Scan for the cell matching the given text and deliver its (X, Y) coordinate at center. 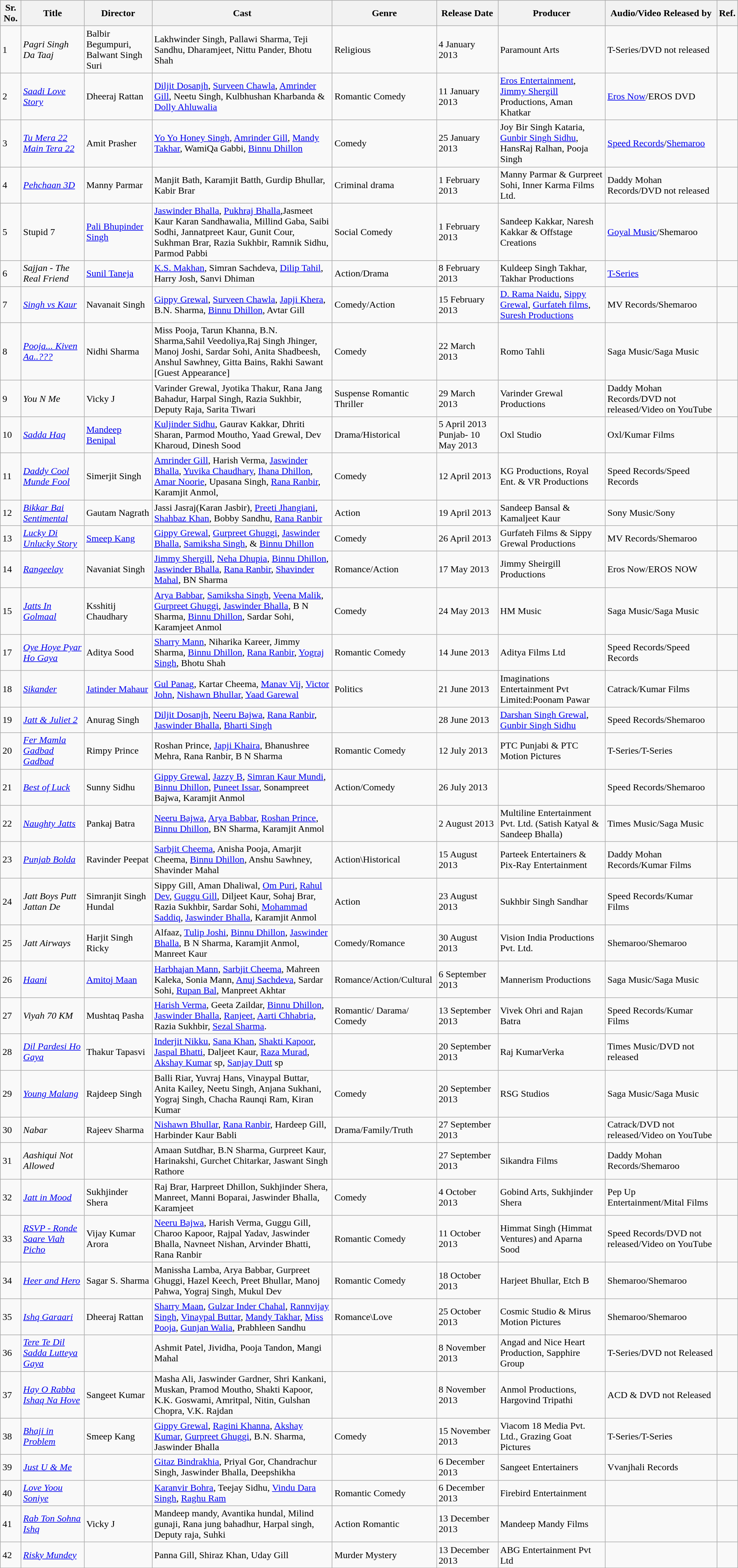
Naughty Jatts (52, 823)
Anmol Productions, Hargovind Tripathi (552, 1394)
Sunil Taneja (118, 274)
PTC Punjabi & PTC Motion Pictures (552, 751)
Raj KumarVerka (552, 1052)
30 August 2013 (467, 943)
Action/Drama (384, 274)
Sangeet Entertainers (552, 1467)
26 (11, 979)
34 (11, 1281)
6 (11, 274)
Romo Tahli (552, 351)
Harjeet Bhullar, Etch B (552, 1281)
Manjit Bath, Karamjit Batth, Gurdip Bhullar, Kabir Brar (242, 185)
Harish Verma, Geeta Zaildar, Binnu Dhillon, Jaswinder Bhalla, Ranjeet, Aarti Chhabria, Razia Sukhbir, Sezal Sharma. (242, 1015)
Drama/Family/Truth (384, 1130)
18 October 2013 (467, 1281)
Jassi Jasraj(Karan Jasbir), Preeti Jhangiani, Shahbaz Khan, Bobby Sandhu, Rana Ranbir (242, 513)
Panna Gill, Shiraz Khan, Uday Gill (242, 1555)
Heer and Hero (52, 1281)
Gitaz Bindrakhia, Priyal Gor, Chandrachur Singh, Jaswinder Bhalla, Deepshikha (242, 1467)
Stupid 7 (52, 232)
Gul Panag, Kartar Cheema, Manav Vij, Victor John, Nishawn Bhullar, Yaad Garewal (242, 689)
Inderjit Nikku, Sana Khan, Shakti Kapoor, Jaspal Bhatti, Daljeet Kaur, Raza Murad, Akshay Kumar sp, Sanjay Dutt sp (242, 1052)
Singh vs Kaur (52, 304)
Aditya Films Ltd (552, 653)
Diljit Dosanjh, Surveen Chawla, Amrinder Gill, Neetu Singh, Kulbhushan Kharbanda & Dolly Ahluwalia (242, 96)
Social Comedy (384, 232)
Multiline Entertainment Pvt. Ltd. (Satish Katyal & Sandeep Bhalla) (552, 823)
Jimmy Shergill, Neha Dhupia, Binnu Dhillon, Jaswinder Bhalla, Rana Ranbir, Shavinder Mahal, BN Sharma (242, 569)
Cosmic Studio & Mirus Motion Pictures (552, 1317)
Love Yoou Soniye (52, 1493)
Amit Prasher (118, 144)
Daddy Mohan Records/Shemaroo (661, 1161)
Action\Historical (384, 860)
10 (11, 435)
12 April 2013 (467, 476)
Mandeep Benipal (118, 435)
Manny Parmar & Gurpreet Sohi, Inner Karma Films Ltd. (552, 185)
Roshan Prince, Japji Khaira, Bhanushree Mehra, Rana Ranbir, B N Sharma (242, 751)
ACD & DVD not Released (661, 1394)
4 October 2013 (467, 1197)
Romance\Love (384, 1317)
4 January 2013 (467, 50)
20 (11, 751)
23 August 2013 (467, 902)
33 (11, 1239)
Neeru Bajwa, Harish Verma, Guggu Gill, Charoo Kapoor, Rajpal Yadav, Jaswinder Bhalla, Navneet Nishan, Arvinder Bhatti, Rana Ranbir (242, 1239)
Daddy Mohan Records/DVD not released (661, 185)
Nabar (52, 1130)
Anurag Singh (118, 720)
Eros Entertainment, Jimmy Shergill Productions, Aman Khatkar (552, 96)
Masha Ali, Jaswinder Gardner, Shri Kankani, Muskan, Pramod Moutho, Shakti Kapoor, K.K. Goswami, Amritpal, Nitin, Gulshan Chopra, V.K. Rajdan (242, 1394)
Neeru Bajwa, Arya Babbar, Roshan Prince, Binnu Dhillon, BN Sharma, Karamjit Anmol (242, 823)
Sarbjit Cheema, Anisha Pooja, Amarjit Cheema, Binnu Dhillon, Anshu Sawhney, Shavinder Mahal (242, 860)
29 (11, 1094)
Manny Parmar (118, 185)
T-Series (661, 274)
Vijay Kumar Arora (118, 1239)
5 (11, 232)
Action/Comedy (384, 787)
Jatts In Golmaal (52, 611)
Genre (384, 13)
Pankaj Batra (118, 823)
Sagar S. Sharma (118, 1281)
12 (11, 513)
2 (11, 96)
Sikandra Films (552, 1161)
Harbhajan Mann, Sarbjit Cheema, Mahreen Kaleka, Sonia Mann, Anuj Sachdeva, Sardar Sohi, Rupan Bal, Manpreet Akhtar (242, 979)
Sukhjinder Shera (118, 1197)
14 (11, 569)
38 (11, 1436)
Speed Records/DVD not released/Video on YouTube (661, 1239)
Religious (384, 50)
18 (11, 689)
25 October 2013 (467, 1317)
37 (11, 1394)
Oye Hoye Pyar Ho Gaya (52, 653)
HM Music (552, 611)
Manissha Lamba, Arya Babbar, Gurpreet Ghuggi, Hazel Keech, Preet Bhullar, Manoj Pahwa, Yograj Singh, Mukul Dev (242, 1281)
Rimpy Prince (118, 751)
21 June 2013 (467, 689)
Daddy Cool Munde Fool (52, 476)
Viyah 70 KM (52, 1015)
Mandeep mandy, Avantika hundal, Milind gunaji, Rana jung bahadhur, Harpal singh, Deputy raja, Suhki (242, 1524)
Aditya Sood (118, 653)
Romance/Action (384, 569)
Gobind Arts, Sukhjinder Shera (552, 1197)
D. Rama Naidu, Sippy Grewal, Gurfateh films, Suresh Productions (552, 304)
13 September 2013 (467, 1015)
7 (11, 304)
Saadi Love Story (52, 96)
Sandeep Bansal & Kamaljeet Kaur (552, 513)
Producer (552, 13)
Angad and Nice Heart Production, Sapphire Group (552, 1353)
13 (11, 539)
Oxl Studio (552, 435)
Goyal Music/Shemaroo (661, 232)
You N Me (52, 398)
Firebird Entertainment (552, 1493)
11 (11, 476)
RSVP - Ronde Saare Viah Picho (52, 1239)
Comedy/Romance (384, 943)
11 January 2013 (467, 96)
Gippy Grewal, Jazzy B, Simran Kaur Mundi, Binnu Dhillon, Puneet Issar, Sonampreet Bajwa, Karamjit Anmol (242, 787)
23 (11, 860)
RSG Studios (552, 1094)
Suspense Romantic Thriller (384, 398)
Raj Brar, Harpreet Dhillon, Sukhjinder Shera, Manreet, Manni Boparai, Jaswinder Bhalla, Karamjeet (242, 1197)
Amitoj Maan (118, 979)
Mannerism Productions (552, 979)
Imaginations Entertainment Pvt Limited:Poonam Pawar (552, 689)
Amrinder Gill, Harish Verma, Jaswinder Bhalla, Yuvika Chaudhary, Ihana Dhillon, Amar Noorie, Upasana Singh, Rana Ranbir, Karamjit Anmol, (242, 476)
Rajdeep Singh (118, 1094)
Comedy/Action (384, 304)
Ishq Garaari (52, 1317)
Darshan Singh Grewal, Gunbir Singh Sidhu (552, 720)
9 (11, 398)
24 (11, 902)
Diljit Dosanjh, Neeru Bajwa, Rana Ranbir, Jaswinder Bhalla, Bharti Singh (242, 720)
Action Romantic (384, 1524)
Just U & Me (52, 1467)
24 May 2013 (467, 611)
29 March 2013 (467, 398)
Thakur Tapasvi (118, 1052)
Jimmy Sheirgill Productions (552, 569)
28 June 2013 (467, 720)
Navaniat Singh (118, 569)
Haani (52, 979)
2 August 2013 (467, 823)
Director (118, 13)
30 (11, 1130)
Sajjan - The Real Friend (52, 274)
Rab Ton Sohna Ishq (52, 1524)
Ashmit Patel, Jividha, Pooja Tandon, Mangi Mahal (242, 1353)
Fer Mamla Gadbad Gadbad (52, 751)
Pehchaan 3D (52, 185)
15 February 2013 (467, 304)
Kuldeep Singh Takhar, Takhar Productions (552, 274)
Romance/Action/Cultural (384, 979)
Tu Mera 22 Main Tera 22 (52, 144)
Jatt in Mood (52, 1197)
Hay O Rabba Ishaq Na Hove (52, 1394)
36 (11, 1353)
Gurfateh Films & Sippy Grewal Productions (552, 539)
15 August 2013 (467, 860)
41 (11, 1524)
T-Series/DVD not released (661, 50)
Balli Riar, Yuvraj Hans, Vinaypal Buttar, Anita Kailey, Neetu Singh, Anjana Sukhani, Yograj Singh, Chacha Raunqi Ram, Kiran Kumar (242, 1094)
Ref. (727, 13)
19 (11, 720)
Gippy Grewal, Surveen Chawla, Japji Khera, B.N. Sharma, Binnu Dhillon, Avtar Gill (242, 304)
Aashiqui Not Allowed (52, 1161)
4 (11, 185)
40 (11, 1493)
15 November 2013 (467, 1436)
25 (11, 943)
Varinder Grewal Productions (552, 398)
Audio/Video Released by (661, 13)
Sikander (52, 689)
22 March 2013 (467, 351)
Romantic/ Darama/ Comedy (384, 1015)
Gippy Grewal, Ragini Khanna, Akshay Kumar, Gurpreet Ghuggi, B.N. Sharma, Jaswinder Bhalla (242, 1436)
Tere Te Dil Sadda Lutteya Gaya (52, 1353)
Best of Luck (52, 787)
Kuljinder Sidhu, Gaurav Kakkar, Dhriti Sharan, Parmod Moutho, Yaad Grewal, Dev Kharoud, Dinesh Sood (242, 435)
Sandeep Kakkar, Naresh Kakkar & Offstage Creations (552, 232)
Amaan Sutdhar, B.N Sharma, Gurpreet Kaur, Harinakshi, Gurchet Chitarkar, Jaswant Singh Rathore (242, 1161)
3 (11, 144)
Pagri Singh Da Taaj (52, 50)
22 (11, 823)
Eros Now/EROS DVD (661, 96)
Himmat Singh (Himmat Ventures) and Aparna Sood (552, 1239)
Daddy Mohan Records/DVD not released/Video on YouTube (661, 398)
Pooja... Kiven Aa..??? (52, 351)
Mushtaq Pasha (118, 1015)
Alfaaz, Tulip Joshi, Binnu Dhillon, Jaswinder Bhalla, B N Sharma, Karamjit Anmol, Manreet Kaur (242, 943)
Simranjit Singh Hundal (118, 902)
11 October 2013 (467, 1239)
Gautam Nagrath (118, 513)
Yo Yo Honey Singh, Amrinder Gill, Mandy Takhar, WamiQa Gabbi, Binnu Dhillon (242, 144)
Ravinder Peepat (118, 860)
26 July 2013 (467, 787)
Jatt Airways (52, 943)
Jatinder Mahaur (118, 689)
15 (11, 611)
Bikkar Bai Sentimental (52, 513)
19 April 2013 (467, 513)
Navanait Singh (118, 304)
6 September 2013 (467, 979)
Nidhi Sharma (118, 351)
39 (11, 1467)
Nishawn Bhullar, Rana Ranbir, Hardeep Gill, Harbinder Kaur Babli (242, 1130)
Catrack/DVD not released/Video on YouTube (661, 1130)
Vision India Productions Pvt. Ltd. (552, 943)
Young Malang (52, 1094)
Bhaji in Problem (52, 1436)
Times Music/Saga Music (661, 823)
Ksshitij Chaudhary (118, 611)
Lakhwinder Singh, Pallawi Sharma, Teji Sandhu, Dharamjeet, Nittu Pander, Bhotu Shah (242, 50)
32 (11, 1197)
Risky Mundey (52, 1555)
K.S. Makhan, Simran Sachdeva, Dilip Tahil, Harry Josh, Sanvi Dhiman (242, 274)
Sharry Maan, Gulzar Inder Chahal, Rannvijay Singh, Vinaypal Buttar, Mandy Takhar, Miss Pooja, Gunjan Walia, Prabhleen Sandhu (242, 1317)
Eros Now/EROS NOW (661, 569)
27 (11, 1015)
Joy Bir Singh Kataria, Gunbir Singh Sidhu, HansRaj Ralhan, Pooja Singh (552, 144)
Oxl/Kumar Films (661, 435)
Rajeev Sharma (118, 1130)
Murder Mystery (384, 1555)
Sangeet Kumar (118, 1394)
Varinder Grewal, Jyotika Thakur, Rana Jang Bahadur, Harpal Singh, Razia Sukhbir, Deputy Raja, Sarita Tiwari (242, 398)
Jatt Boys Putt Jattan De (52, 902)
17 May 2013 (467, 569)
Pali Bhupinder Singh (118, 232)
Arya Babbar, Samiksha Singh, Veena Malik, Gurpreet Ghuggi, Jaswinder Bhalla, B N Sharma, Binnu Dhillon, Sardar Sohi, Karamjeet Anmol (242, 611)
8 February 2013 (467, 274)
Rangeelay (52, 569)
ABG Entertainment Pvt Ltd (552, 1555)
Gippy Grewal, Gurpreet Ghuggi, Jaswinder Bhalla, Samiksha Singh, & Binnu Dhillon (242, 539)
Karanvir Bohra, Teejay Sidhu, Vindu Dara Singh, Raghu Ram (242, 1493)
17 (11, 653)
Times Music/DVD not released (661, 1052)
Pep Up Entertainment/Mital Films (661, 1197)
Politics (384, 689)
Criminal drama (384, 185)
26 April 2013 (467, 539)
31 (11, 1161)
28 (11, 1052)
1 (11, 50)
Parteek Entertainers & Pix-Ray Entertainment (552, 860)
Title (52, 13)
42 (11, 1555)
5 April 2013 Punjab- 10 May 2013 (467, 435)
Jatt & Juliet 2 (52, 720)
Harjit Singh Ricky (118, 943)
Dil Pardesi Ho Gaya (52, 1052)
Simerjit Singh (118, 476)
8 (11, 351)
Mandeep Mandy Films (552, 1524)
Balbir Begumpuri, Balwant Singh Suri (118, 50)
Cast (242, 13)
Sony Music/Sony (661, 513)
Daddy Mohan Records/Kumar Films (661, 860)
Sadda Haq (52, 435)
Vivek Ohri and Rajan Batra (552, 1015)
Sukhbir Singh Sandhar (552, 902)
Sunny Sidhu (118, 787)
21 (11, 787)
Catrack/Kumar Films (661, 689)
14 June 2013 (467, 653)
Sharry Mann, Niharika Kareer, Jimmy Sharma, Binnu Dhillon, Rana Ranbir, Yograj Singh, Bhotu Shah (242, 653)
Lucky Di Unlucky Story (52, 539)
35 (11, 1317)
Sr. No. (11, 13)
Drama/Historical (384, 435)
KG Productions, Royal Ent. & VR Productions (552, 476)
12 July 2013 (467, 751)
T-Series/DVD not Released (661, 1353)
Release Date (467, 13)
Paramount Arts (552, 50)
25 January 2013 (467, 144)
Vvanjhali Records (661, 1467)
Punjab Bolda (52, 860)
Viacom 18 Media Pvt. Ltd., Grazing Goat Pictures (552, 1436)
